Scan for the cell matching the given text and deliver its [x, y] coordinate at center. 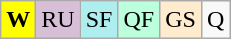
SF [99, 20]
QF [139, 20]
W [18, 20]
RU [58, 20]
GS [181, 20]
Q [215, 20]
